Provide the [x, y] coordinate of the cell's center where the given text is located.  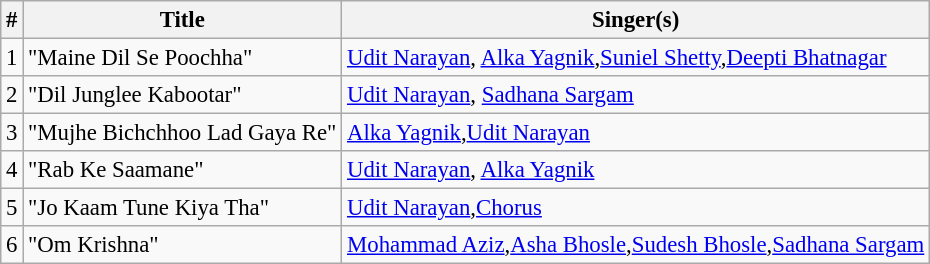
Udit Narayan, Alka Yagnik [636, 170]
Singer(s) [636, 20]
"Om Krishna" [182, 245]
4 [12, 170]
Alka Yagnik,Udit Narayan [636, 133]
Title [182, 20]
"Jo Kaam Tune Kiya Tha" [182, 208]
"Mujhe Bichchhoo Lad Gaya Re" [182, 133]
3 [12, 133]
5 [12, 208]
2 [12, 95]
6 [12, 245]
Udit Narayan, Sadhana Sargam [636, 95]
"Rab Ke Saamane" [182, 170]
Udit Narayan, Alka Yagnik,Suniel Shetty,Deepti Bhatnagar [636, 58]
# [12, 20]
"Dil Junglee Kabootar" [182, 95]
"Maine Dil Se Poochha" [182, 58]
1 [12, 58]
Mohammad Aziz,Asha Bhosle,Sudesh Bhosle,Sadhana Sargam [636, 245]
Udit Narayan,Chorus [636, 208]
